Return the (X, Y) coordinate for the center point of the cell that contains the specified text.  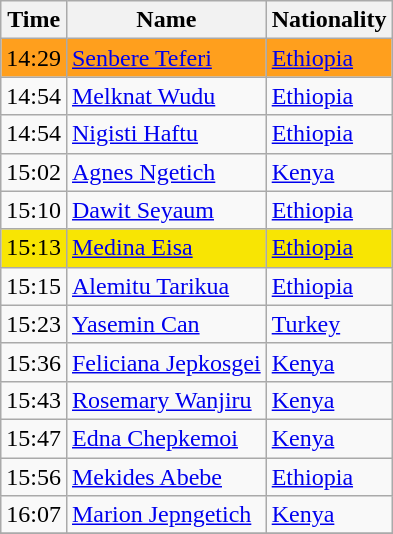
Marion Jepngetich (166, 515)
Yasemin Can (166, 324)
Dawit Seyaum (166, 210)
Rosemary Wanjiru (166, 400)
15:02 (34, 172)
Name (166, 20)
Alemitu Tarikua (166, 286)
Time (34, 20)
15:47 (34, 438)
15:15 (34, 286)
Nationality (329, 20)
15:10 (34, 210)
16:07 (34, 515)
15:13 (34, 248)
15:56 (34, 477)
Agnes Ngetich (166, 172)
Senbere Teferi (166, 58)
15:23 (34, 324)
Turkey (329, 324)
Feliciana Jepkosgei (166, 362)
15:36 (34, 362)
14:29 (34, 58)
Melknat Wudu (166, 96)
Medina Eisa (166, 248)
Mekides Abebe (166, 477)
Nigisti Haftu (166, 134)
15:43 (34, 400)
Edna Chepkemoi (166, 438)
